Return (x, y) of the center of cell containing provided text 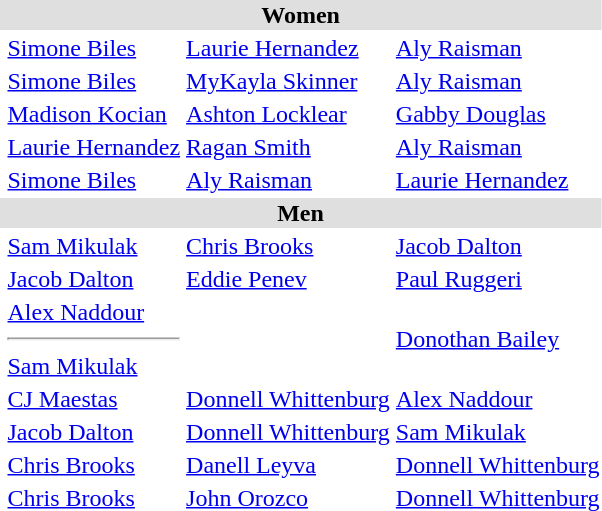
Women (300, 15)
Paul Ruggeri (498, 279)
Men (300, 213)
CJ Maestas (94, 399)
Danell Leyva (288, 465)
Alex Naddour (498, 399)
Alex NaddourSam Mikulak (94, 339)
Madison Kocian (94, 114)
Gabby Douglas (498, 114)
Eddie Penev (288, 279)
Donothan Bailey (498, 339)
Ragan Smith (288, 147)
Ashton Locklear (288, 114)
MyKayla Skinner (288, 81)
